Capture the cell that displays the provided text and extract its (x, y) central coordinate. 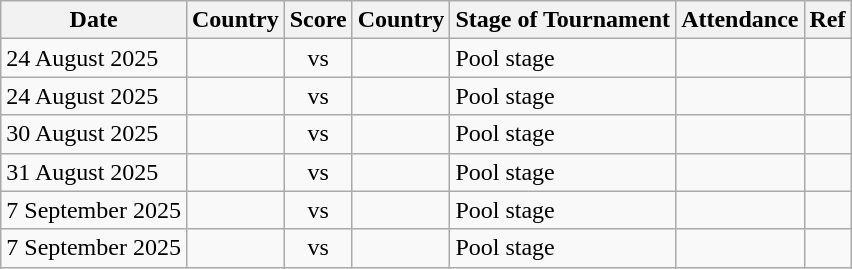
31 August 2025 (94, 172)
Date (94, 20)
Stage of Tournament (563, 20)
Ref (828, 20)
30 August 2025 (94, 134)
Score (318, 20)
Attendance (740, 20)
